Pinpoint the cell where the given text exists, returning its (X, Y) midpoint coordinate. 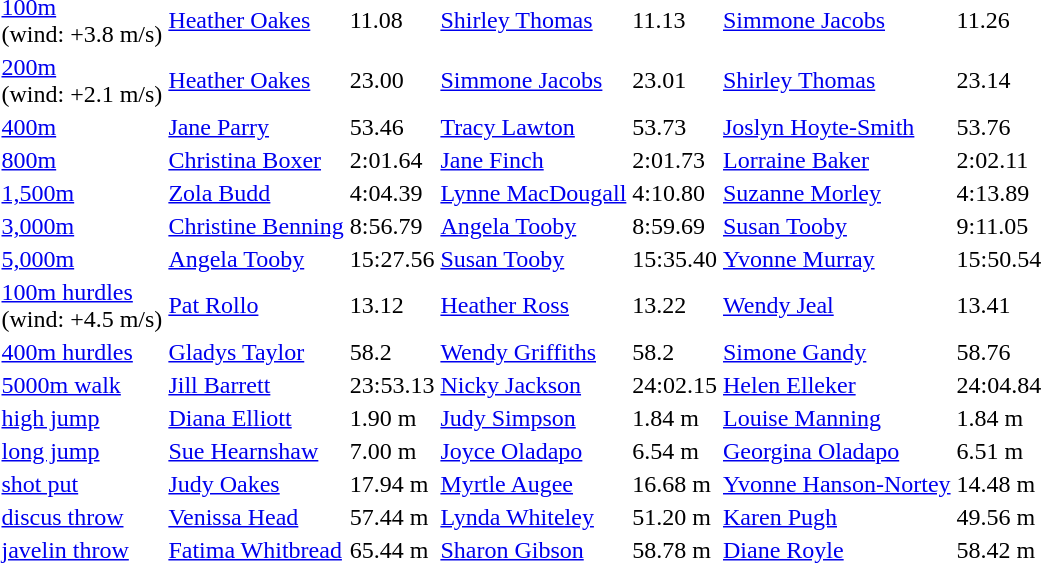
Wendy Jeal (838, 306)
Karen Pugh (838, 517)
2:01.64 (392, 160)
23:53.13 (392, 385)
Lynda Whiteley (534, 517)
Georgina Oladapo (838, 451)
8:59.69 (675, 226)
Nicky Jackson (534, 385)
13.12 (392, 306)
discus throw (82, 517)
53.46 (392, 127)
800m (82, 160)
100m hurdles(wind: +4.5 m/s) (82, 306)
1,500m (82, 193)
2:01.73 (675, 160)
Venissa Head (256, 517)
53.73 (675, 127)
400m hurdles (82, 352)
400m (82, 127)
Joslyn Hoyte-Smith (838, 127)
Yvonne Hanson-Nortey (838, 484)
24:02.15 (675, 385)
51.20 m (675, 517)
Tracy Lawton (534, 127)
Christina Boxer (256, 160)
Wendy Griffiths (534, 352)
23.01 (675, 80)
Shirley Thomas (838, 80)
Jill Barrett (256, 385)
Simmone Jacobs (534, 80)
Zola Budd (256, 193)
long jump (82, 451)
16.68 m (675, 484)
13.22 (675, 306)
Suzanne Morley (838, 193)
Sue Hearnshaw (256, 451)
shot put (82, 484)
Pat Rollo (256, 306)
Christine Benning (256, 226)
Gladys Taylor (256, 352)
Louise Manning (838, 418)
Jane Finch (534, 160)
Lynne MacDougall (534, 193)
Judy Oakes (256, 484)
15:27.56 (392, 259)
8:56.79 (392, 226)
Heather Oakes (256, 80)
Diana Elliott (256, 418)
Myrtle Augee (534, 484)
200m(wind: +2.1 m/s) (82, 80)
1.84 m (675, 418)
1.90 m (392, 418)
Jane Parry (256, 127)
Yvonne Murray (838, 259)
Heather Ross (534, 306)
4:10.80 (675, 193)
Judy Simpson (534, 418)
Simone Gandy (838, 352)
57.44 m (392, 517)
15:35.40 (675, 259)
6.54 m (675, 451)
17.94 m (392, 484)
5,000m (82, 259)
high jump (82, 418)
4:04.39 (392, 193)
5000m walk (82, 385)
7.00 m (392, 451)
Joyce Oladapo (534, 451)
3,000m (82, 226)
Helen Elleker (838, 385)
Lorraine Baker (838, 160)
23.00 (392, 80)
